Return the (x, y) coordinate for the center point of the cell that contains the specified text.  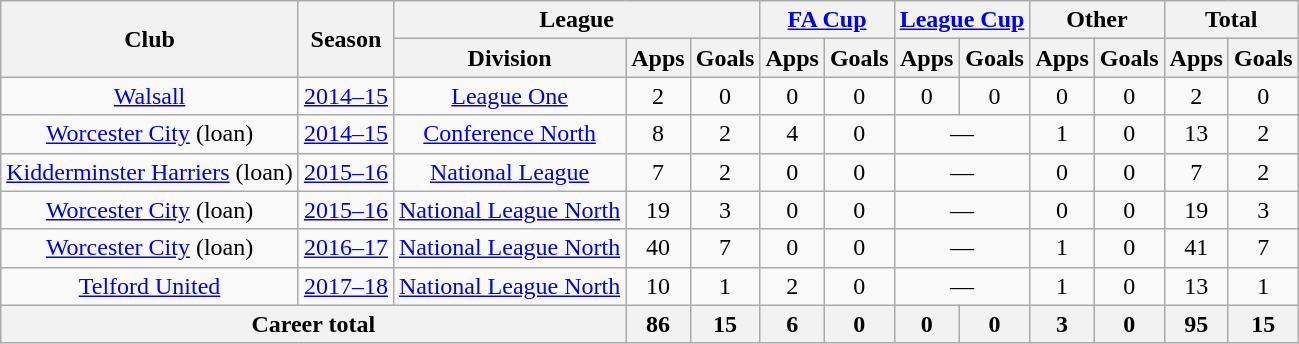
Season (346, 39)
40 (658, 248)
Walsall (150, 96)
FA Cup (827, 20)
4 (792, 134)
10 (658, 286)
95 (1196, 324)
Career total (314, 324)
41 (1196, 248)
National League (509, 172)
League One (509, 96)
League (576, 20)
Telford United (150, 286)
Division (509, 58)
Kidderminster Harriers (loan) (150, 172)
8 (658, 134)
Conference North (509, 134)
League Cup (962, 20)
86 (658, 324)
Club (150, 39)
Total (1231, 20)
2017–18 (346, 286)
6 (792, 324)
2016–17 (346, 248)
Other (1097, 20)
